For the text-containing cell, return its midpoint in [X, Y] coordinate format. 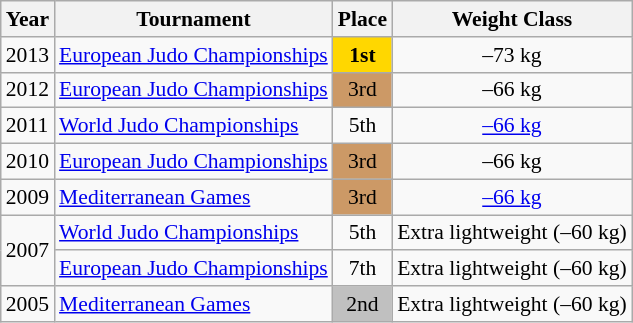
1st [362, 55]
Tournament [194, 19]
2007 [28, 250]
2011 [28, 126]
2009 [28, 197]
–73 kg [512, 55]
Weight Class [512, 19]
2005 [28, 304]
Year [28, 19]
2010 [28, 162]
2012 [28, 90]
7th [362, 269]
2013 [28, 55]
Place [362, 19]
2nd [362, 304]
